Pinpoint the cell where the given text exists, returning its (x, y) midpoint coordinate. 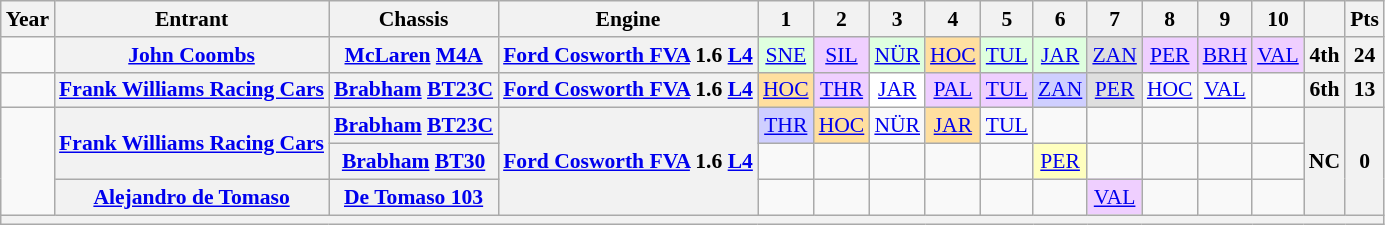
Entrant (192, 19)
PAL (953, 90)
2 (842, 19)
10 (1278, 19)
3 (897, 19)
6 (1060, 19)
De Tomaso 103 (414, 197)
4 (953, 19)
Pts (1364, 19)
Year (28, 19)
0 (1364, 162)
8 (1170, 19)
BRH (1226, 55)
McLaren M4A (414, 55)
John Coombs (192, 55)
5 (1007, 19)
6th (1324, 90)
1 (786, 19)
SIL (842, 55)
13 (1364, 90)
7 (1114, 19)
Alejandro de Tomaso (192, 197)
SNE (786, 55)
NC (1324, 162)
24 (1364, 55)
Chassis (414, 19)
Engine (628, 19)
4th (1324, 55)
9 (1226, 19)
Brabham BT30 (414, 162)
